Determine the [x, y] coordinate at the center of the cell enclosing the given text.  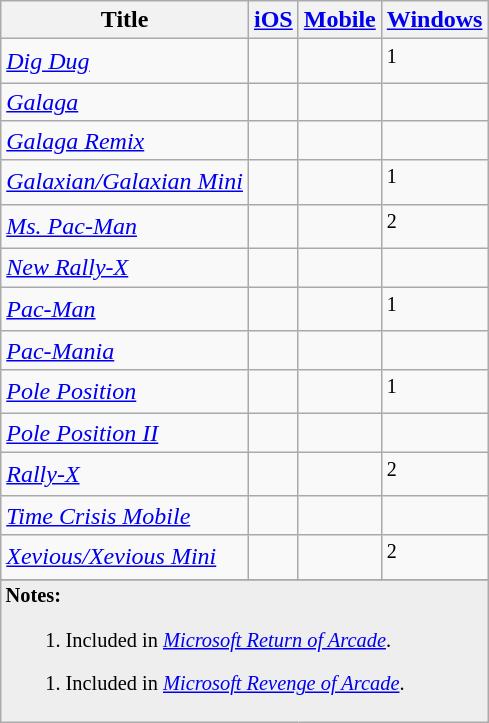
Galaga Remix [125, 140]
Dig Dug [125, 62]
Notes:Included in Microsoft Return of Arcade. Included in Microsoft Revenge of Arcade. [244, 650]
Ms. Pac-Man [125, 226]
New Rally-X [125, 268]
Windows [434, 20]
Galaxian/Galaxian Mini [125, 182]
Mobile [340, 20]
Title [125, 20]
iOS [273, 20]
Rally-X [125, 474]
Pac-Man [125, 310]
Pole Position [125, 392]
Pac-Mania [125, 350]
Time Crisis Mobile [125, 515]
Pole Position II [125, 433]
Galaga [125, 102]
Xevious/Xevious Mini [125, 558]
